From the cell containing the given text, extract its center point as (x, y) coordinate. 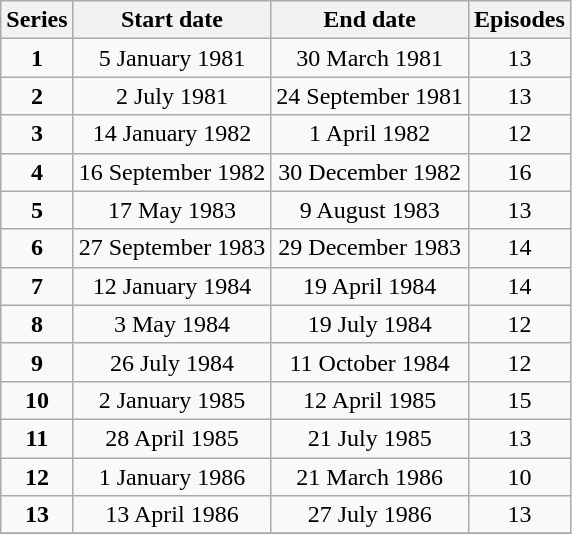
9 August 1983 (370, 210)
1 April 1982 (370, 134)
End date (370, 20)
29 December 1983 (370, 248)
28 April 1985 (172, 438)
16 (520, 172)
19 April 1984 (370, 286)
5 (37, 210)
30 March 1981 (370, 58)
7 (37, 286)
15 (520, 400)
2 January 1985 (172, 400)
26 July 1984 (172, 362)
27 September 1983 (172, 248)
21 July 1985 (370, 438)
27 July 1986 (370, 515)
14 January 1982 (172, 134)
3 May 1984 (172, 324)
30 December 1982 (370, 172)
24 September 1981 (370, 96)
1 (37, 58)
12 April 1985 (370, 400)
Episodes (520, 20)
11 (37, 438)
17 May 1983 (172, 210)
16 September 1982 (172, 172)
3 (37, 134)
Start date (172, 20)
Series (37, 20)
13 April 1986 (172, 515)
11 October 1984 (370, 362)
1 January 1986 (172, 477)
9 (37, 362)
19 July 1984 (370, 324)
8 (37, 324)
2 July 1981 (172, 96)
4 (37, 172)
5 January 1981 (172, 58)
21 March 1986 (370, 477)
6 (37, 248)
2 (37, 96)
12 January 1984 (172, 286)
